For the text-containing cell, return its midpoint in (X, Y) coordinate format. 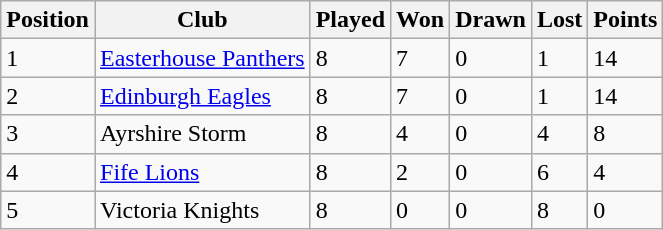
Easterhouse Panthers (202, 58)
6 (559, 172)
Fife Lions (202, 172)
3 (48, 134)
Ayrshire Storm (202, 134)
Edinburgh Eagles (202, 96)
Points (626, 20)
Club (202, 20)
Drawn (491, 20)
Position (48, 20)
Played (350, 20)
Won (420, 20)
5 (48, 210)
Lost (559, 20)
Victoria Knights (202, 210)
